Capture the cell that displays the provided text and extract its (X, Y) central coordinate. 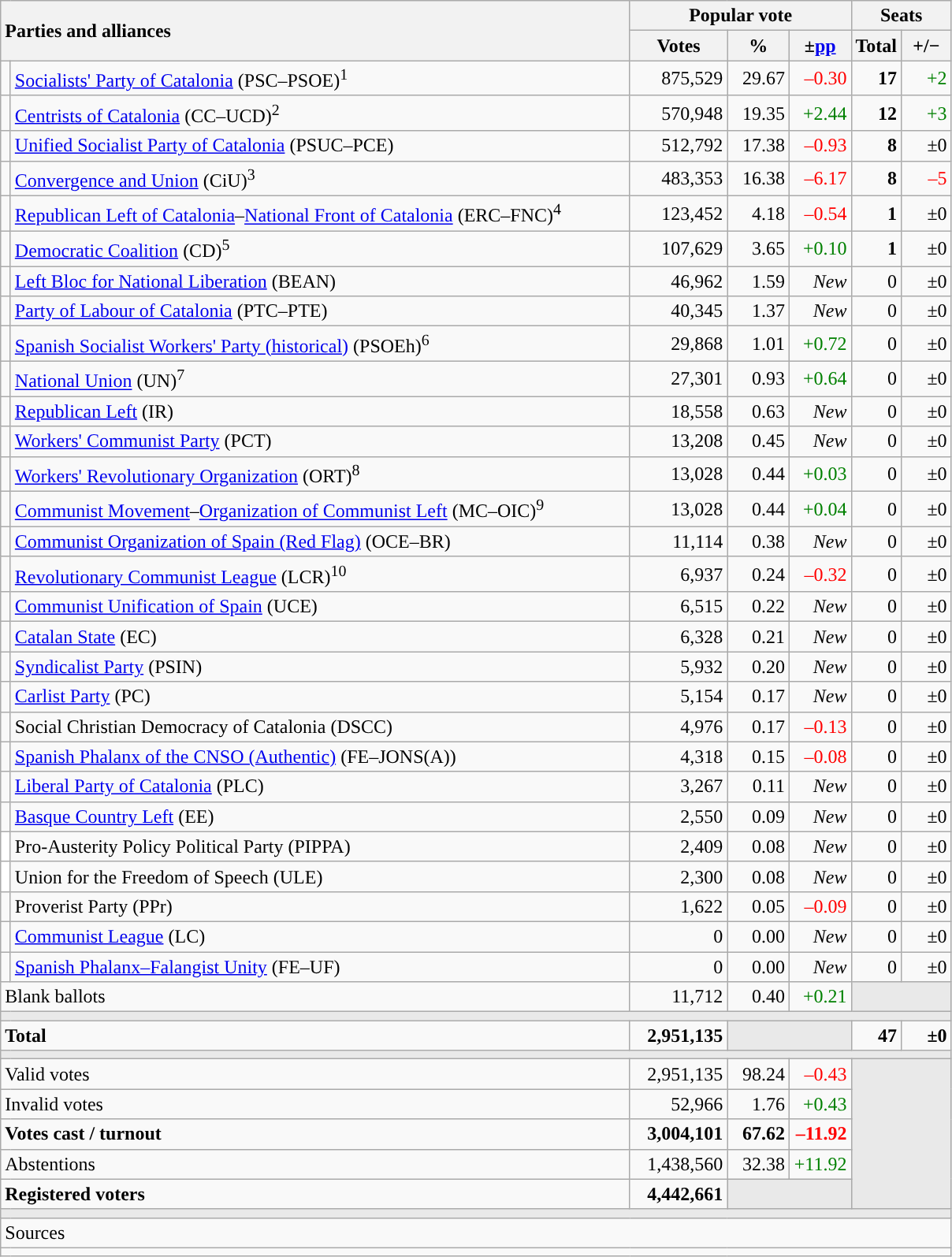
Carlist Party (PC) (320, 697)
40,345 (679, 311)
0.15 (758, 757)
67.62 (758, 1134)
–11.92 (820, 1134)
2,550 (679, 816)
27,301 (679, 378)
0.93 (758, 378)
Abstentions (315, 1164)
Sources (476, 1233)
5,154 (679, 697)
Democratic Coalition (CD)5 (320, 249)
0.05 (758, 906)
Unified Socialist Party of Catalonia (PSUC–PCE) (320, 146)
Workers' Communist Party (PCT) (320, 441)
16.38 (758, 178)
+2 (927, 79)
% (758, 46)
+0.64 (820, 378)
12 (876, 113)
52,966 (679, 1104)
–0.43 (820, 1074)
4.18 (758, 214)
National Union (UN)7 (320, 378)
+/− (927, 46)
2,409 (679, 846)
512,792 (679, 146)
Union for the Freedom of Speech (ULE) (320, 876)
Spanish Socialist Workers' Party (historical) (PSOEh)6 (320, 344)
Spanish Phalanx of the CNSO (Authentic) (FE–JONS(A)) (320, 757)
5,932 (679, 667)
98.24 (758, 1074)
Communist Organization of Spain (Red Flag) (OCE–BR) (320, 541)
–0.09 (820, 906)
Workers' Revolutionary Organization (ORT)8 (320, 474)
Communist Unification of Spain (UCE) (320, 607)
+0.72 (820, 344)
Spanish Phalanx–Falangist Unity (FE–UF) (320, 967)
11,114 (679, 541)
29.67 (758, 79)
19.35 (758, 113)
–0.93 (820, 146)
570,948 (679, 113)
17.38 (758, 146)
Valid votes (315, 1074)
0.11 (758, 787)
1,438,560 (679, 1164)
32.38 (758, 1164)
Communist Movement–Organization of Communist Left (MC–OIC)9 (320, 509)
3.65 (758, 249)
4,318 (679, 757)
0.38 (758, 541)
1.37 (758, 311)
+2.44 (820, 113)
Votes (679, 46)
0.20 (758, 667)
Left Bloc for National Liberation (BEAN) (320, 281)
Convergence and Union (CiU)3 (320, 178)
123,452 (679, 214)
–0.13 (820, 727)
0.63 (758, 411)
4,442,661 (679, 1194)
Syndicalist Party (PSIN) (320, 667)
Liberal Party of Catalonia (PLC) (320, 787)
+0.04 (820, 509)
875,529 (679, 79)
483,353 (679, 178)
6,515 (679, 607)
Centrists of Catalonia (CC–UCD)2 (320, 113)
+0.21 (820, 997)
47 (876, 1036)
1.59 (758, 281)
6,937 (679, 574)
3,004,101 (679, 1134)
Catalan State (EC) (320, 637)
–0.32 (820, 574)
Parties and alliances (315, 31)
107,629 (679, 249)
Popular vote (741, 16)
±pp (820, 46)
Proverist Party (PPr) (320, 906)
Blank ballots (315, 997)
6,328 (679, 637)
46,962 (679, 281)
0.22 (758, 607)
29,868 (679, 344)
–0.54 (820, 214)
Party of Labour of Catalonia (PTC–PTE) (320, 311)
0.24 (758, 574)
18,558 (679, 411)
+11.92 (820, 1164)
Votes cast / turnout (315, 1134)
Republican Left (IR) (320, 411)
+0.03 (820, 474)
1.01 (758, 344)
–5 (927, 178)
4,976 (679, 727)
Registered voters (315, 1194)
0.40 (758, 997)
+3 (927, 113)
13,208 (679, 441)
+0.10 (820, 249)
3,267 (679, 787)
Revolutionary Communist League (LCR)10 (320, 574)
Pro-Austerity Policy Political Party (PIPPA) (320, 846)
Invalid votes (315, 1104)
Social Christian Democracy of Catalonia (DSCC) (320, 727)
0.45 (758, 441)
Seats (902, 16)
11,712 (679, 997)
–0.30 (820, 79)
1,622 (679, 906)
–0.08 (820, 757)
17 (876, 79)
1.76 (758, 1104)
Republican Left of Catalonia–National Front of Catalonia (ERC–FNC)4 (320, 214)
0.21 (758, 637)
2,300 (679, 876)
Basque Country Left (EE) (320, 816)
Communist League (LC) (320, 936)
Socialists' Party of Catalonia (PSC–PSOE)1 (320, 79)
0.09 (758, 816)
–6.17 (820, 178)
+0.43 (820, 1104)
